For the text-containing cell, return its midpoint in [X, Y] coordinate format. 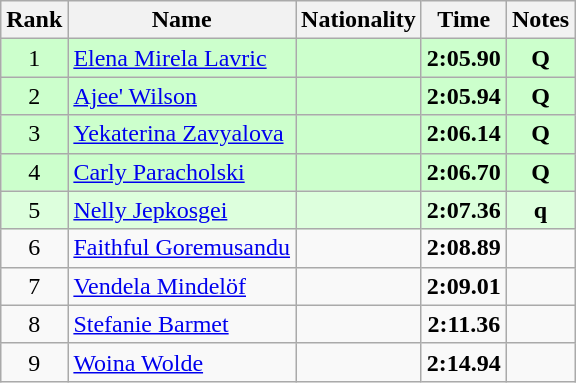
1 [34, 58]
Elena Mirela Lavric [182, 58]
Rank [34, 20]
Yekaterina Zavyalova [182, 134]
Faithful Goremusandu [182, 248]
2:06.14 [464, 134]
Woina Wolde [182, 362]
3 [34, 134]
Vendela Mindelöf [182, 286]
8 [34, 324]
Nationality [359, 20]
4 [34, 172]
Notes [540, 20]
5 [34, 210]
Ajee' Wilson [182, 96]
7 [34, 286]
Carly Paracholski [182, 172]
Nelly Jepkosgei [182, 210]
q [540, 210]
2:09.01 [464, 286]
Name [182, 20]
2:05.90 [464, 58]
2:11.36 [464, 324]
2:06.70 [464, 172]
2:14.94 [464, 362]
9 [34, 362]
6 [34, 248]
2:08.89 [464, 248]
Stefanie Barmet [182, 324]
2 [34, 96]
2:05.94 [464, 96]
2:07.36 [464, 210]
Time [464, 20]
